Return the (x, y) coordinate for the center point of the cell that contains the specified text.  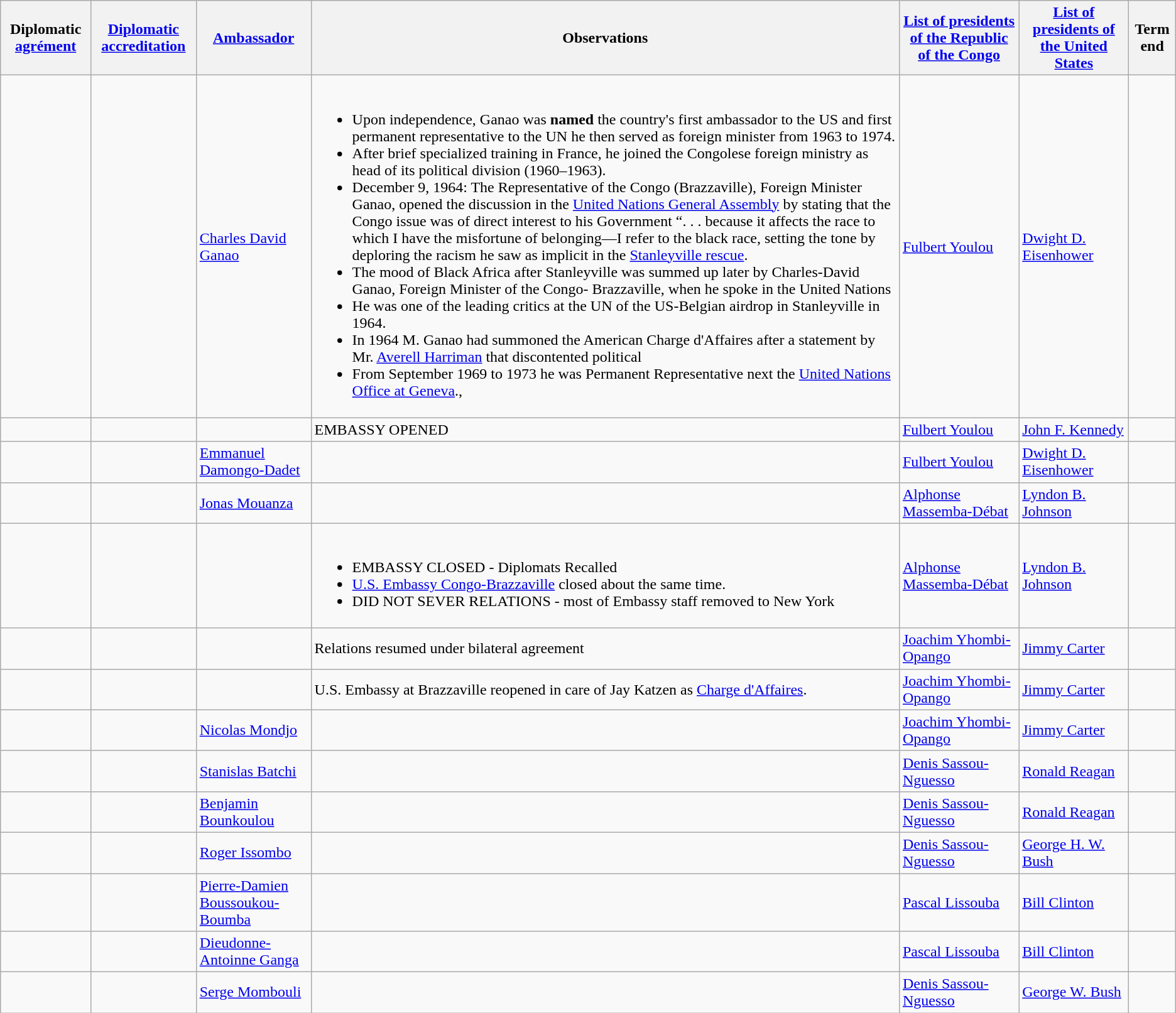
Diplomatic agrément (46, 38)
Observations (605, 38)
Charles David Ganao (254, 246)
John F. Kennedy (1074, 430)
Benjamin Bounkoulou (254, 811)
Jonas Mouanza (254, 502)
Stanislas Batchi (254, 771)
Serge Mombouli (254, 992)
Roger Issombo (254, 853)
U.S. Embassy at Brazzaville reopened in care of Jay Katzen as Charge d'Affaires. (605, 690)
Nicolas Mondjo (254, 730)
Term end (1152, 38)
Pierre-Damien Boussoukou-Boumba (254, 902)
Diplomatic accreditation (144, 38)
George W. Bush (1074, 992)
Relations resumed under bilateral agreement (605, 648)
EMBASSY OPENED (605, 430)
George H. W. Bush (1074, 853)
Emmanuel Damongo-Dadet (254, 462)
List of presidents of the United States (1074, 38)
Ambassador (254, 38)
Dieudonne-Antoinne Ganga (254, 952)
List of presidents of the Republic of the Congo (959, 38)
